Provide the [X, Y] coordinate of the cell's center where the given text is located.  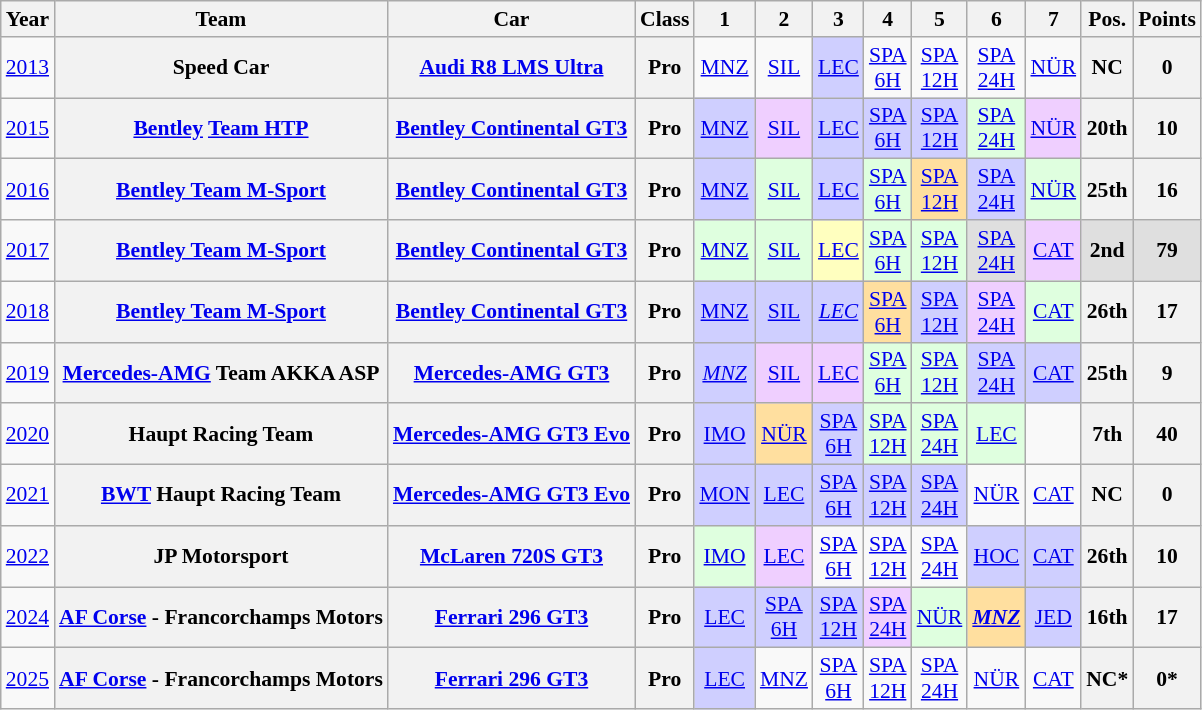
40 [1167, 434]
McLaren 720S GT3 [512, 556]
2025 [28, 678]
MON [724, 496]
NC* [1107, 678]
Pos. [1107, 19]
2022 [28, 556]
JED [1053, 618]
79 [1167, 250]
7th [1107, 434]
Bentley Team HTP [221, 128]
Haupt Racing Team [221, 434]
2019 [28, 372]
1 [724, 19]
16th [1107, 618]
2 [784, 19]
Mercedes-AMG Team AKKA ASP [221, 372]
20th [1107, 128]
2013 [28, 68]
2016 [28, 190]
Class [664, 19]
2021 [28, 496]
2020 [28, 434]
3 [838, 19]
Year [28, 19]
6 [996, 19]
5 [940, 19]
2024 [28, 618]
2015 [28, 128]
16 [1167, 190]
Car [512, 19]
Mercedes-AMG GT3 [512, 372]
Points [1167, 19]
7 [1053, 19]
4 [888, 19]
Audi R8 LMS Ultra [512, 68]
2nd [1107, 250]
2017 [28, 250]
Speed Car [221, 68]
2018 [28, 312]
9 [1167, 372]
BWT Haupt Racing Team [221, 496]
Team [221, 19]
JP Motorsport [221, 556]
0* [1167, 678]
HOC [996, 556]
